Search for the cell housing the specified text and yield its (X, Y) center coordinate. 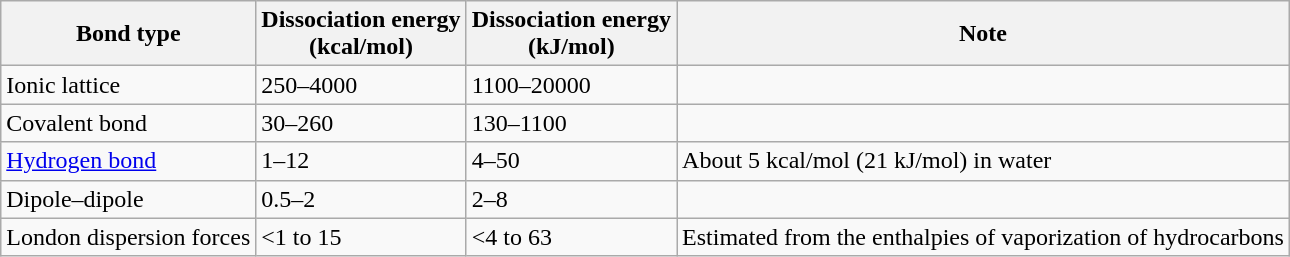
1100–20000 (571, 85)
London dispersion forces (128, 237)
<1 to 15 (361, 237)
Dissociation energy(kJ/mol) (571, 34)
4–50 (571, 161)
Note (984, 34)
Hydrogen bond (128, 161)
Bond type (128, 34)
130–1100 (571, 123)
2–8 (571, 199)
1–12 (361, 161)
250–4000 (361, 85)
About 5 kcal/mol (21 kJ/mol) in water (984, 161)
Covalent bond (128, 123)
Estimated from the enthalpies of vaporization of hydrocarbons (984, 237)
Dissociation energy(kcal/mol) (361, 34)
Ionic lattice (128, 85)
<4 to 63 (571, 237)
0.5–2 (361, 199)
30–260 (361, 123)
Dipole–dipole (128, 199)
